Search for the cell housing the specified text and yield its (X, Y) center coordinate. 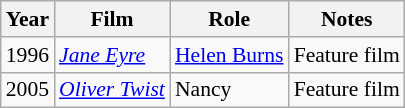
Jane Eyre (112, 55)
Nancy (230, 90)
1996 (28, 55)
Notes (347, 19)
Helen Burns (230, 55)
Year (28, 19)
Film (112, 19)
Oliver Twist (112, 90)
2005 (28, 90)
Role (230, 19)
